Search for the cell housing the specified text and yield its (x, y) center coordinate. 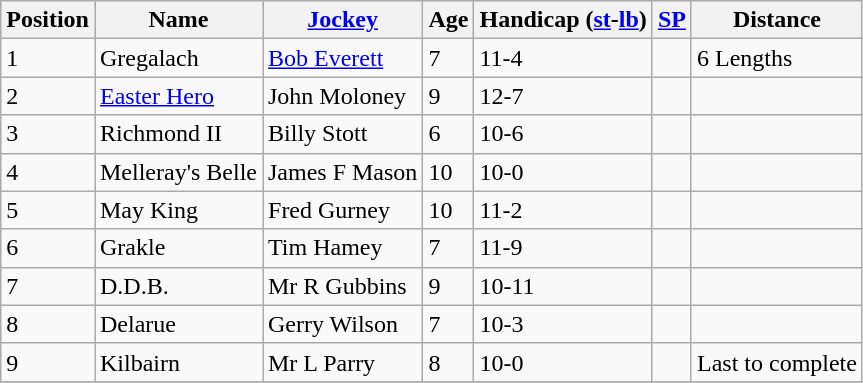
10-6 (563, 134)
11-9 (563, 248)
D.D.B. (178, 286)
Richmond II (178, 134)
Delarue (178, 324)
Tim Hamey (342, 248)
11-4 (563, 58)
5 (48, 210)
6 Lengths (776, 58)
10-3 (563, 324)
SP (672, 20)
Mr L Parry (342, 362)
Age (448, 20)
Name (178, 20)
Bob Everett (342, 58)
James F Mason (342, 172)
Grakle (178, 248)
2 (48, 96)
Fred Gurney (342, 210)
Gregalach (178, 58)
Billy Stott (342, 134)
Last to complete (776, 362)
Kilbairn (178, 362)
Position (48, 20)
1 (48, 58)
Melleray's Belle (178, 172)
11-2 (563, 210)
Jockey (342, 20)
4 (48, 172)
May King (178, 210)
Distance (776, 20)
Handicap (st-lb) (563, 20)
Gerry Wilson (342, 324)
Easter Hero (178, 96)
3 (48, 134)
10-11 (563, 286)
John Moloney (342, 96)
Mr R Gubbins (342, 286)
12-7 (563, 96)
